Determine the (x, y) coordinate at the center of the cell enclosing the given text.  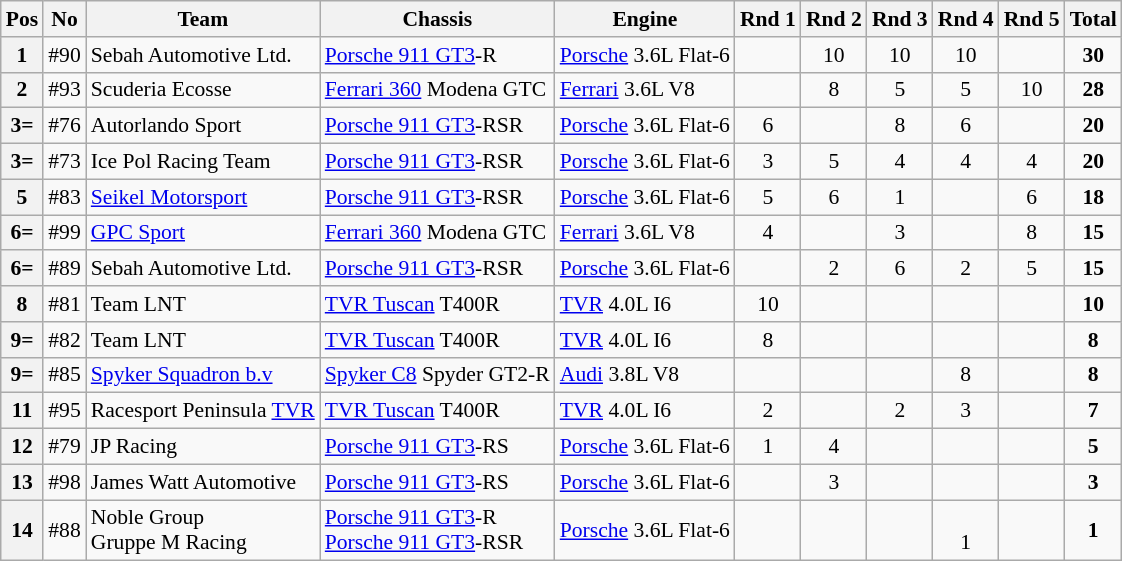
Autorlando Sport (203, 126)
14 (22, 530)
12 (22, 447)
#76 (64, 126)
Engine (645, 19)
Team (203, 19)
#93 (64, 90)
18 (1094, 197)
Porsche 911 GT3-R (438, 55)
13 (22, 482)
#89 (64, 269)
Scuderia Ecosse (203, 90)
#83 (64, 197)
Rnd 3 (900, 19)
No (64, 19)
Spyker C8 Spyder GT2-R (438, 375)
#79 (64, 447)
Racesport Peninsula TVR (203, 411)
Rnd 2 (834, 19)
#90 (64, 55)
30 (1094, 55)
Chassis (438, 19)
JP Racing (203, 447)
Total (1094, 19)
#73 (64, 162)
Seikel Motorsport (203, 197)
GPC Sport (203, 233)
Rnd 5 (1032, 19)
#98 (64, 482)
#99 (64, 233)
#81 (64, 304)
#82 (64, 340)
28 (1094, 90)
Pos (22, 19)
Porsche 911 GT3-RPorsche 911 GT3-RSR (438, 530)
Audi 3.8L V8 (645, 375)
Rnd 4 (966, 19)
#85 (64, 375)
7 (1094, 411)
Ice Pol Racing Team (203, 162)
James Watt Automotive (203, 482)
Rnd 1 (768, 19)
#88 (64, 530)
11 (22, 411)
Spyker Squadron b.v (203, 375)
#95 (64, 411)
Noble Group Gruppe M Racing (203, 530)
